Detect which cell encompasses the target text, then output its [x, y] center coordinate. 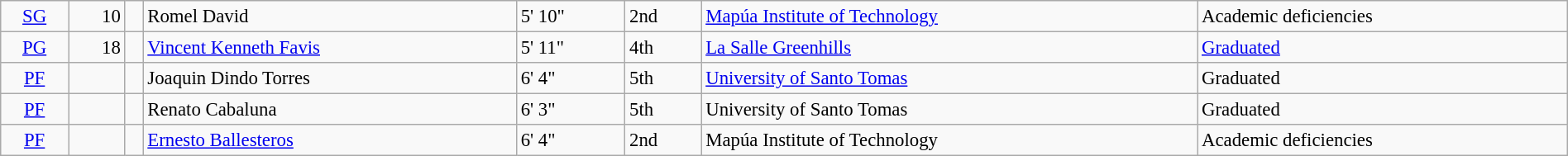
6' 3" [571, 110]
18 [96, 48]
PG [35, 48]
4th [663, 48]
SG [35, 17]
Ernesto Ballesteros [329, 140]
5' 11" [571, 48]
Joaquin Dindo Torres [329, 78]
La Salle Greenhills [949, 48]
Vincent Kenneth Favis [329, 48]
10 [96, 17]
Romel David [329, 17]
5' 10" [571, 17]
Renato Cabaluna [329, 110]
